Detect which cell encompasses the target text, then output its [x, y] center coordinate. 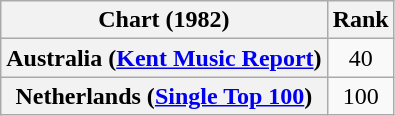
Australia (Kent Music Report) [164, 58]
Chart (1982) [164, 20]
Rank [360, 20]
100 [360, 96]
Netherlands (Single Top 100) [164, 96]
40 [360, 58]
